Find where the given text appears and provide that cell's center as [x, y] coordinate. 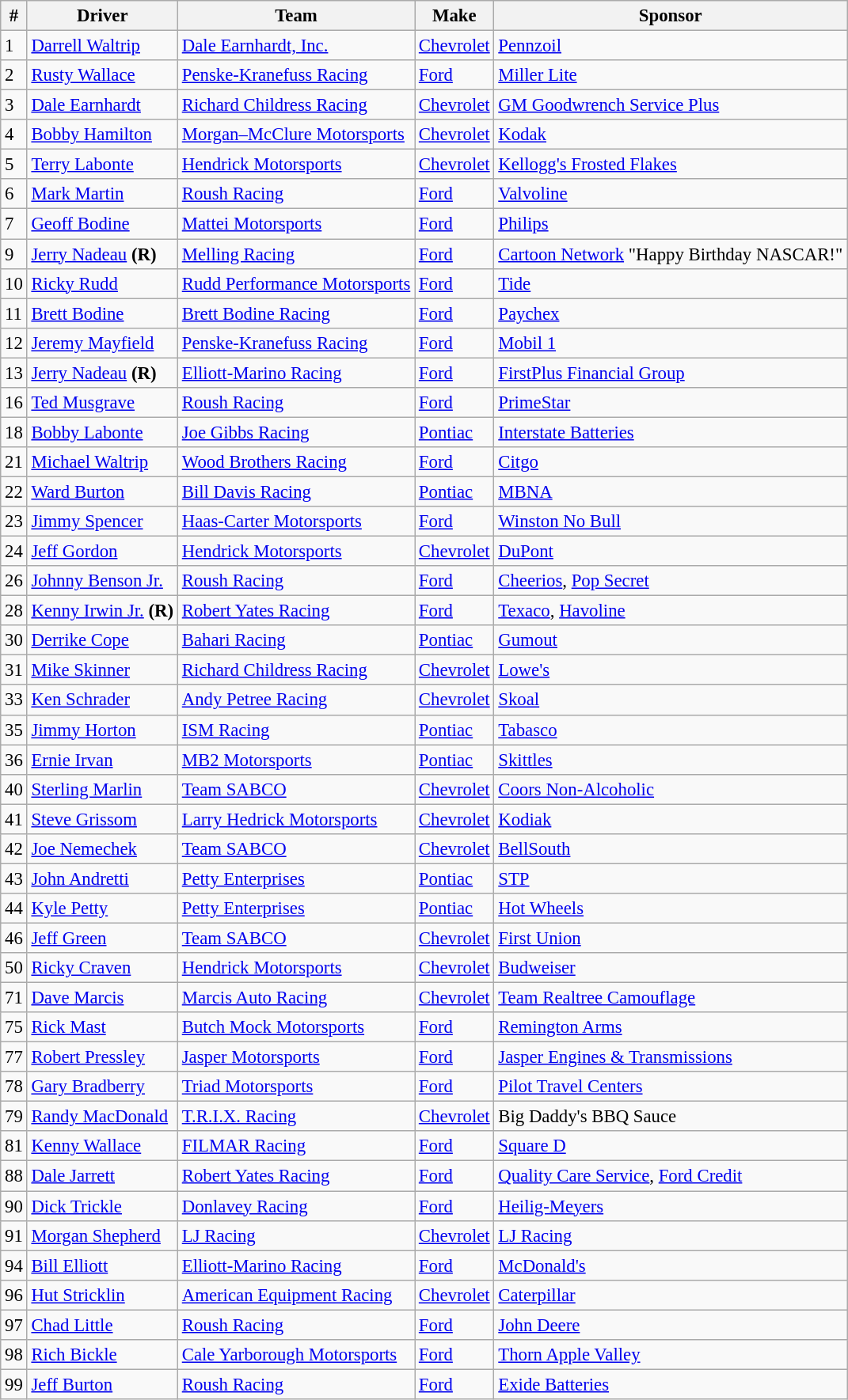
1 [14, 46]
Joe Nemechek [102, 849]
Jeff Burton [102, 1384]
13 [14, 373]
41 [14, 819]
Brett Bodine Racing [296, 313]
11 [14, 313]
Big Daddy's BBQ Sauce [671, 1117]
Hut Stricklin [102, 1295]
Bahari Racing [296, 640]
24 [14, 552]
12 [14, 343]
Cartoon Network "Happy Birthday NASCAR!" [671, 254]
Bill Davis Racing [296, 491]
Darrell Waltrip [102, 46]
Jasper Engines & Transmissions [671, 1057]
Driver [102, 16]
Derrike Cope [102, 640]
Mike Skinner [102, 670]
Ken Schrader [102, 700]
Dale Earnhardt, Inc. [296, 46]
Jasper Motorsports [296, 1057]
Wood Brothers Racing [296, 462]
Remington Arms [671, 1027]
10 [14, 283]
Caterpillar [671, 1295]
Marcis Auto Racing [296, 998]
78 [14, 1087]
Square D [671, 1147]
Kodak [671, 135]
Ernie Irvan [102, 760]
3 [14, 105]
Jimmy Spencer [102, 522]
Butch Mock Motorsports [296, 1027]
99 [14, 1384]
Bobby Labonte [102, 432]
Kodiak [671, 819]
Ted Musgrave [102, 403]
94 [14, 1265]
Sterling Marlin [102, 789]
Quality Care Service, Ford Credit [671, 1176]
Donlavey Racing [296, 1206]
Lowe's [671, 670]
Miller Lite [671, 75]
Terry Labonte [102, 165]
Andy Petree Racing [296, 700]
Cheerios, Pop Secret [671, 581]
MB2 Motorsports [296, 760]
18 [14, 432]
STP [671, 878]
Sponsor [671, 16]
91 [14, 1235]
GM Goodwrench Service Plus [671, 105]
Morgan–McClure Motorsports [296, 135]
Bobby Hamilton [102, 135]
28 [14, 611]
ISM Racing [296, 730]
88 [14, 1176]
Rudd Performance Motorsports [296, 283]
Tide [671, 283]
50 [14, 968]
75 [14, 1027]
4 [14, 135]
79 [14, 1117]
22 [14, 491]
FirstPlus Financial Group [671, 373]
T.R.I.X. Racing [296, 1117]
Interstate Batteries [671, 432]
Exide Batteries [671, 1384]
Kenny Wallace [102, 1147]
BellSouth [671, 849]
Winston No Bull [671, 522]
Triad Motorsports [296, 1087]
Thorn Apple Valley [671, 1355]
90 [14, 1206]
Rick Mast [102, 1027]
First Union [671, 938]
Rich Bickle [102, 1355]
Jeff Gordon [102, 552]
Haas-Carter Motorsports [296, 522]
Dale Jarrett [102, 1176]
# [14, 16]
9 [14, 254]
2 [14, 75]
FILMAR Racing [296, 1147]
Valvoline [671, 194]
35 [14, 730]
John Andretti [102, 878]
Make [454, 16]
77 [14, 1057]
16 [14, 403]
40 [14, 789]
MBNA [671, 491]
6 [14, 194]
Ricky Rudd [102, 283]
Randy MacDonald [102, 1117]
42 [14, 849]
33 [14, 700]
Mattei Motorsports [296, 224]
Ward Burton [102, 491]
Steve Grissom [102, 819]
98 [14, 1355]
31 [14, 670]
Geoff Bodine [102, 224]
Skittles [671, 760]
26 [14, 581]
Melling Racing [296, 254]
5 [14, 165]
Dick Trickle [102, 1206]
John Deere [671, 1325]
96 [14, 1295]
Tabasco [671, 730]
Jeremy Mayfield [102, 343]
Pennzoil [671, 46]
Mobil 1 [671, 343]
Dave Marcis [102, 998]
30 [14, 640]
Jeff Green [102, 938]
Michael Waltrip [102, 462]
Kenny Irwin Jr. (R) [102, 611]
Team [296, 16]
71 [14, 998]
PrimeStar [671, 403]
43 [14, 878]
81 [14, 1147]
Gary Bradberry [102, 1087]
97 [14, 1325]
Skoal [671, 700]
36 [14, 760]
Larry Hedrick Motorsports [296, 819]
Cale Yarborough Motorsports [296, 1355]
Pilot Travel Centers [671, 1087]
21 [14, 462]
Brett Bodine [102, 313]
Kyle Petty [102, 909]
Paychex [671, 313]
Chad Little [102, 1325]
Hot Wheels [671, 909]
Rusty Wallace [102, 75]
Ricky Craven [102, 968]
Team Realtree Camouflage [671, 998]
Morgan Shepherd [102, 1235]
Citgo [671, 462]
Budweiser [671, 968]
McDonald's [671, 1265]
46 [14, 938]
23 [14, 522]
Dale Earnhardt [102, 105]
Joe Gibbs Racing [296, 432]
Heilig-Meyers [671, 1206]
Johnny Benson Jr. [102, 581]
Mark Martin [102, 194]
Gumout [671, 640]
Kellogg's Frosted Flakes [671, 165]
Philips [671, 224]
Bill Elliott [102, 1265]
American Equipment Racing [296, 1295]
Robert Pressley [102, 1057]
Texaco, Havoline [671, 611]
7 [14, 224]
Jimmy Horton [102, 730]
Coors Non-Alcoholic [671, 789]
44 [14, 909]
DuPont [671, 552]
